Return (X, Y) of the center of cell containing provided text 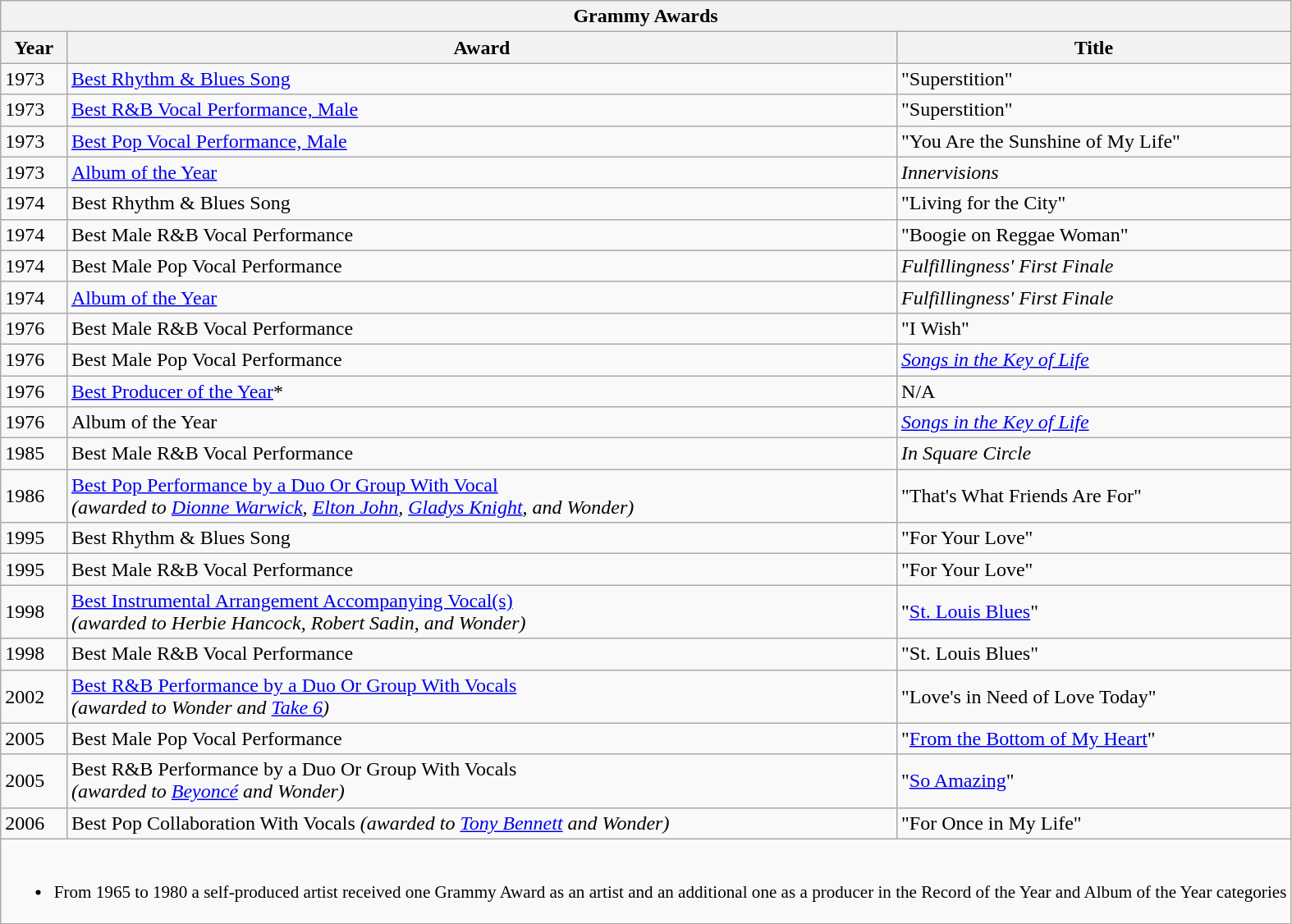
Title (1094, 48)
In Square Circle (1094, 454)
"That's What Friends Are For" (1094, 496)
"Love's in Need of Love Today" (1094, 696)
Best Pop Performance by a Duo Or Group With Vocal(awarded to Dionne Warwick, Elton John, Gladys Knight, and Wonder) (481, 496)
"From the Bottom of My Heart" (1094, 739)
Best Pop Vocal Performance, Male (481, 141)
Best Producer of the Year* (481, 391)
"I Wish" (1094, 328)
Best Pop Collaboration With Vocals (awarded to Tony Bennett and Wonder) (481, 823)
1985 (34, 454)
"You Are the Sunshine of My Life" (1094, 141)
1986 (34, 496)
Best R&B Performance by a Duo Or Group With Vocals(awarded to Beyoncé and Wonder) (481, 781)
N/A (1094, 391)
Best R&B Performance by a Duo Or Group With Vocals(awarded to Wonder and Take 6) (481, 696)
"So Amazing" (1094, 781)
2006 (34, 823)
Innervisions (1094, 172)
Grammy Awards (646, 16)
Best Instrumental Arrangement Accompanying Vocal(s)(awarded to Herbie Hancock, Robert Sadin, and Wonder) (481, 612)
"For Once in My Life" (1094, 823)
Year (34, 48)
"Living for the City" (1094, 204)
Best R&B Vocal Performance, Male (481, 110)
Award (481, 48)
"Boogie on Reggae Woman" (1094, 235)
2002 (34, 696)
